Detect which cell encompasses the target text, then output its (x, y) center coordinate. 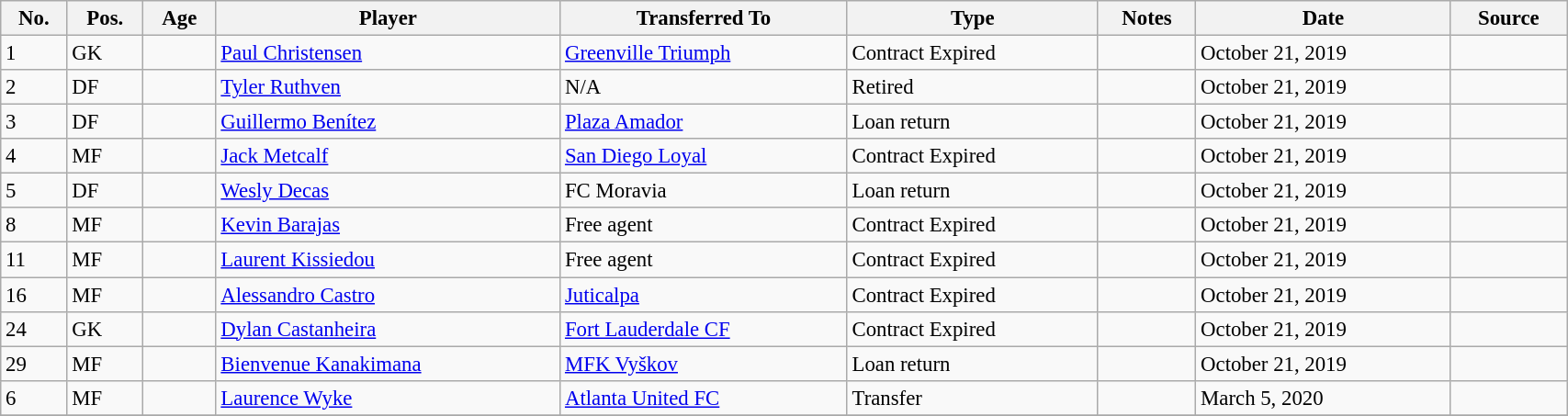
Retired (972, 87)
16 (34, 295)
6 (34, 398)
Greenville Triumph (704, 53)
11 (34, 260)
March 5, 2020 (1323, 398)
Transferred To (704, 18)
Bienvenue Kanakimana (388, 364)
Notes (1146, 18)
8 (34, 225)
Pos. (105, 18)
Paul Christensen (388, 53)
San Diego Loyal (704, 156)
Tyler Ruthven (388, 87)
N/A (704, 87)
FC Moravia (704, 191)
Type (972, 18)
Dylan Castanheira (388, 329)
Source (1508, 18)
Player (388, 18)
No. (34, 18)
Guillermo Benítez (388, 122)
Kevin Barajas (388, 225)
5 (34, 191)
1 (34, 53)
Age (180, 18)
Wesly Decas (388, 191)
Plaza Amador (704, 122)
Juticalpa (704, 295)
3 (34, 122)
4 (34, 156)
Alessandro Castro (388, 295)
Date (1323, 18)
2 (34, 87)
24 (34, 329)
Transfer (972, 398)
Atlanta United FC (704, 398)
29 (34, 364)
Fort Lauderdale CF (704, 329)
MFK Vyškov (704, 364)
Laurent Kissiedou (388, 260)
Laurence Wyke (388, 398)
Jack Metcalf (388, 156)
